Find where the given text appears and provide that cell's center as [x, y] coordinate. 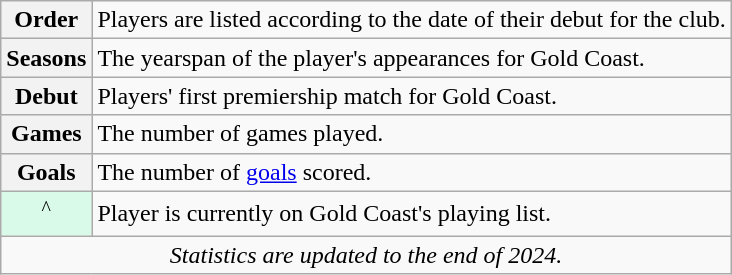
Seasons [46, 58]
The number of games played. [412, 134]
The yearspan of the player's appearances for Gold Coast. [412, 58]
^ [46, 214]
Goals [46, 172]
Debut [46, 96]
Player is currently on Gold Coast's playing list. [412, 214]
Players' first premiership match for Gold Coast. [412, 96]
Players are listed according to the date of their debut for the club. [412, 20]
Games [46, 134]
Order [46, 20]
Statistics are updated to the end of 2024. [366, 255]
The number of goals scored. [412, 172]
